Locate the cell with the specified text and output its (X, Y) center coordinate. 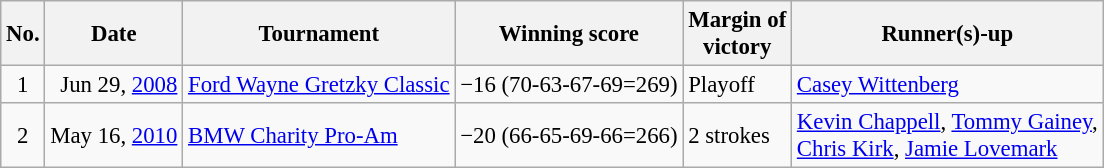
Margin ofvictory (738, 34)
2 strokes (738, 136)
Date (114, 34)
Ford Wayne Gretzky Classic (319, 85)
−16 (70-63-67-69=269) (569, 85)
Runner(s)-up (948, 34)
Kevin Chappell, Tommy Gainey, Chris Kirk, Jamie Lovemark (948, 136)
Playoff (738, 85)
Winning score (569, 34)
BMW Charity Pro-Am (319, 136)
No. (23, 34)
1 (23, 85)
Tournament (319, 34)
May 16, 2010 (114, 136)
Jun 29, 2008 (114, 85)
2 (23, 136)
Casey Wittenberg (948, 85)
−20 (66-65-69-66=266) (569, 136)
